Pinpoint the cell where the given text exists, returning its (X, Y) midpoint coordinate. 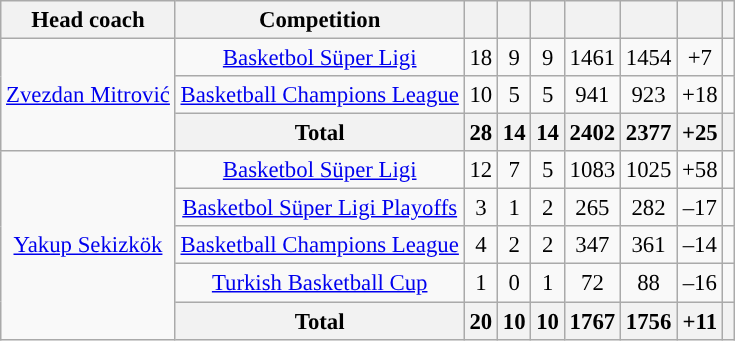
4 (480, 245)
18 (480, 58)
1767 (592, 321)
923 (648, 95)
1454 (648, 58)
Head coach (88, 20)
347 (592, 245)
+18 (700, 95)
–14 (700, 245)
72 (592, 283)
Zvezdan Mitrović (88, 96)
2402 (592, 133)
Competition (320, 20)
Basketbol Süper Ligi Playoffs (320, 208)
361 (648, 245)
1083 (592, 170)
7 (514, 170)
–16 (700, 283)
+58 (700, 170)
265 (592, 208)
Turkish Basketball Cup (320, 283)
–17 (700, 208)
28 (480, 133)
2377 (648, 133)
Yakup Sekizkök (88, 245)
+11 (700, 321)
1461 (592, 58)
20 (480, 321)
3 (480, 208)
12 (480, 170)
+25 (700, 133)
1025 (648, 170)
88 (648, 283)
0 (514, 283)
+7 (700, 58)
282 (648, 208)
941 (592, 95)
1756 (648, 321)
